Locate the cell with the specified text and output its (X, Y) center coordinate. 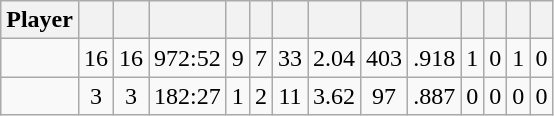
9 (238, 58)
Player (40, 20)
972:52 (188, 58)
33 (290, 58)
403 (384, 58)
7 (260, 58)
2.04 (334, 58)
11 (290, 96)
182:27 (188, 96)
3.62 (334, 96)
2 (260, 96)
.918 (434, 58)
.887 (434, 96)
97 (384, 96)
